Capture the cell that displays the provided text and extract its [x, y] central coordinate. 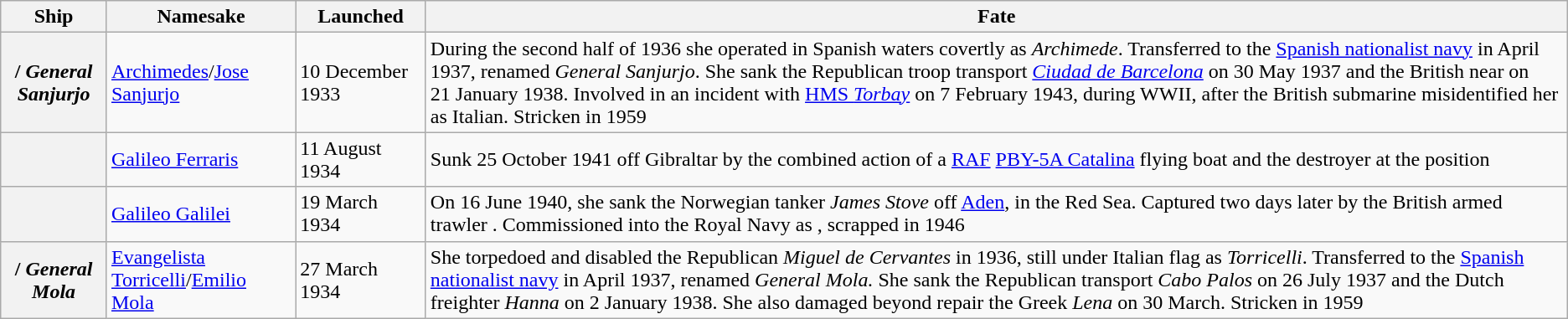
/ General Sanjurjo [54, 82]
Archimedes/Jose Sanjurjo [201, 82]
Fate [997, 17]
Launched [361, 17]
Namesake [201, 17]
Sunk 25 October 1941 off Gibraltar by the combined action of a RAF PBY-5A Catalina flying boat and the destroyer at the position [997, 159]
Galileo Ferraris [201, 159]
27 March 1934 [361, 280]
11 August 1934 [361, 159]
10 December 1933 [361, 82]
19 March 1934 [361, 214]
Ship [54, 17]
Evangelista Torricelli/Emilio Mola [201, 280]
Galileo Galilei [201, 214]
/ General Mola [54, 280]
